Determine the [X, Y] coordinate at the center of the cell enclosing the given text.  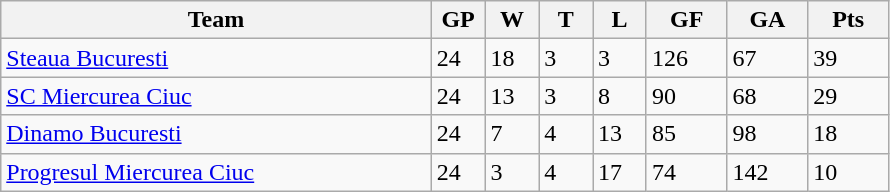
98 [768, 134]
L [620, 20]
GF [686, 20]
39 [848, 58]
GA [768, 20]
Steaua Bucuresti [216, 58]
10 [848, 172]
8 [620, 96]
T [566, 20]
Pts [848, 20]
W [512, 20]
7 [512, 134]
68 [768, 96]
90 [686, 96]
17 [620, 172]
SC Miercurea Ciuc [216, 96]
GP [458, 20]
Dinamo Bucuresti [216, 134]
142 [768, 172]
Progresul Miercurea Ciuc [216, 172]
126 [686, 58]
74 [686, 172]
Team [216, 20]
29 [848, 96]
85 [686, 134]
67 [768, 58]
